Output the (x, y) coordinate of the center of the cell containing the given text.  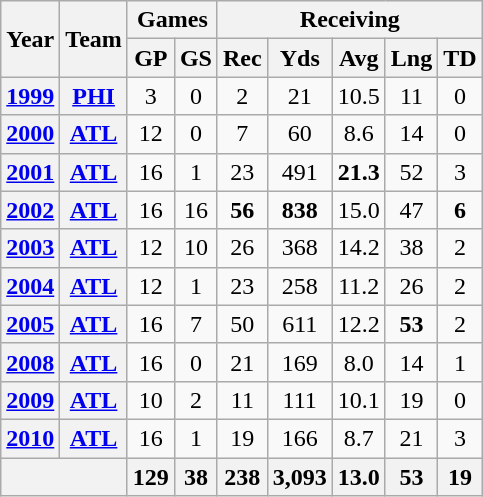
21.3 (358, 172)
60 (300, 134)
1999 (30, 96)
8.0 (358, 362)
Games (172, 20)
491 (300, 172)
166 (300, 438)
10.5 (358, 96)
611 (300, 324)
15.0 (358, 210)
PHI (94, 96)
52 (411, 172)
TD (460, 58)
8.7 (358, 438)
129 (150, 477)
2008 (30, 362)
Team (94, 39)
368 (300, 248)
Lng (411, 58)
10.1 (358, 400)
2000 (30, 134)
2005 (30, 324)
11.2 (358, 286)
Avg (358, 58)
238 (242, 477)
2010 (30, 438)
Yds (300, 58)
14.2 (358, 248)
GP (150, 58)
12.2 (358, 324)
8.6 (358, 134)
111 (300, 400)
2002 (30, 210)
13.0 (358, 477)
2009 (30, 400)
GS (196, 58)
6 (460, 210)
169 (300, 362)
3,093 (300, 477)
Rec (242, 58)
258 (300, 286)
56 (242, 210)
Receiving (350, 20)
2004 (30, 286)
2001 (30, 172)
2003 (30, 248)
47 (411, 210)
50 (242, 324)
Year (30, 39)
838 (300, 210)
